Detect which cell encompasses the target text, then output its [x, y] center coordinate. 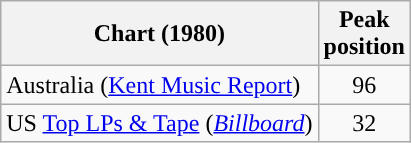
96 [364, 85]
Australia (Kent Music Report) [160, 85]
US Top LPs & Tape (Billboard) [160, 123]
Peakposition [364, 34]
32 [364, 123]
Chart (1980) [160, 34]
